Locate the cell with the specified text and output its [X, Y] center coordinate. 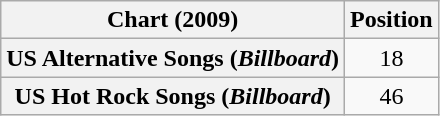
Chart (2009) [173, 20]
Position [392, 20]
18 [392, 58]
US Alternative Songs (Billboard) [173, 58]
US Hot Rock Songs (Billboard) [173, 96]
46 [392, 96]
